Pinpoint the cell where the given text exists, returning its (x, y) midpoint coordinate. 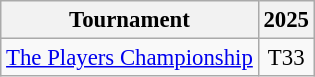
2025 (286, 20)
The Players Championship (130, 58)
Tournament (130, 20)
T33 (286, 58)
